Search for the cell housing the specified text and yield its [x, y] center coordinate. 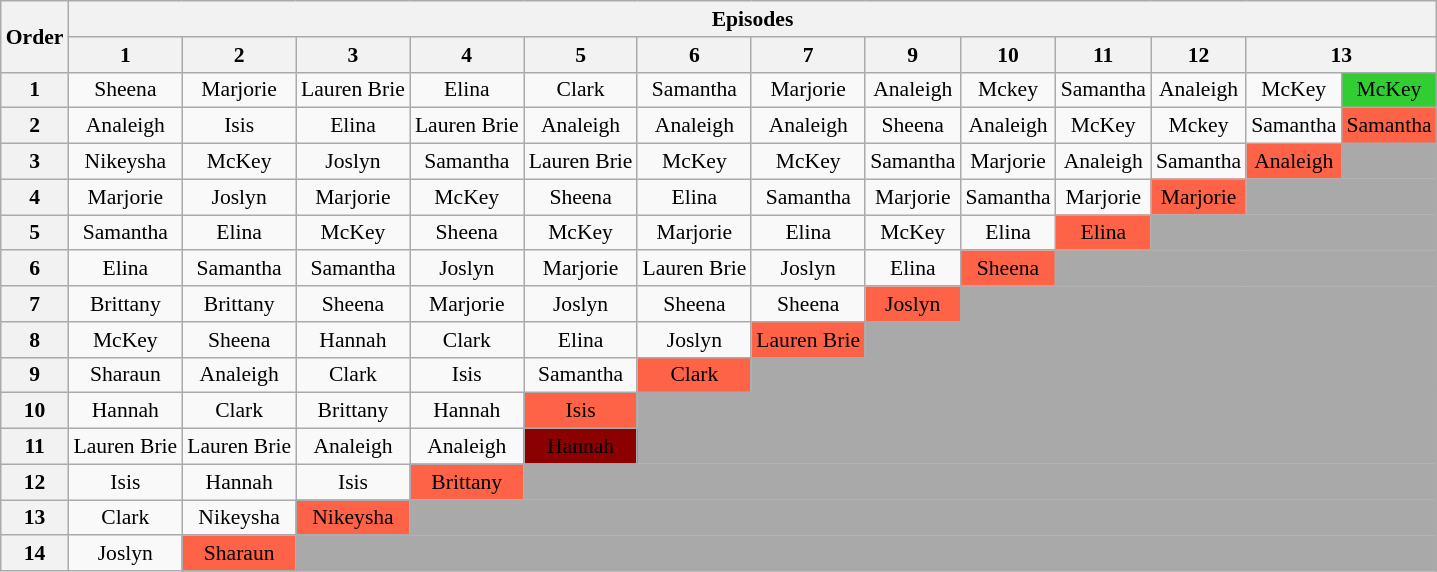
Order [35, 36]
8 [35, 340]
Episodes [752, 19]
14 [35, 554]
